Locate the cell with the specified text and output its (X, Y) center coordinate. 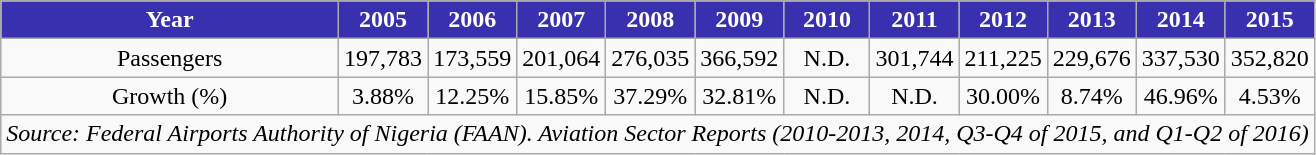
337,530 (1180, 58)
37.29% (650, 96)
301,744 (914, 58)
211,225 (1003, 58)
2005 (384, 20)
173,559 (472, 58)
15.85% (562, 96)
2011 (914, 20)
2013 (1092, 20)
276,035 (650, 58)
197,783 (384, 58)
Growth (%) (170, 96)
366,592 (740, 58)
229,676 (1092, 58)
2010 (827, 20)
46.96% (1180, 96)
2015 (1270, 20)
2008 (650, 20)
2012 (1003, 20)
Year (170, 20)
3.88% (384, 96)
8.74% (1092, 96)
32.81% (740, 96)
352,820 (1270, 58)
4.53% (1270, 96)
2009 (740, 20)
201,064 (562, 58)
2006 (472, 20)
2014 (1180, 20)
12.25% (472, 96)
2007 (562, 20)
30.00% (1003, 96)
Passengers (170, 58)
Source: Federal Airports Authority of Nigeria (FAAN). Aviation Sector Reports (2010-2013, 2014, Q3-Q4 of 2015, and Q1-Q2 of 2016) (658, 134)
